Return the [X, Y] coordinate for the center point of the cell that contains the specified text.  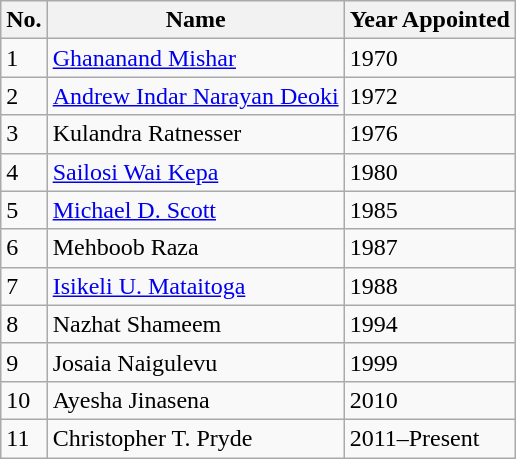
Ayesha Jinasena [196, 400]
2011–Present [430, 438]
1 [24, 58]
8 [24, 324]
10 [24, 400]
9 [24, 362]
1999 [430, 362]
3 [24, 134]
Kulandra Ratnesser [196, 134]
1988 [430, 286]
1987 [430, 248]
1976 [430, 134]
Christopher T. Pryde [196, 438]
Josaia Naigulevu [196, 362]
Michael D. Scott [196, 210]
5 [24, 210]
1972 [430, 96]
1970 [430, 58]
Nazhat Shameem [196, 324]
Andrew Indar Narayan Deoki [196, 96]
Year Appointed [430, 20]
Name [196, 20]
2010 [430, 400]
1994 [430, 324]
1985 [430, 210]
Sailosi Wai Kepa [196, 172]
No. [24, 20]
Mehboob Raza [196, 248]
4 [24, 172]
Isikeli U. Mataitoga [196, 286]
6 [24, 248]
2 [24, 96]
7 [24, 286]
11 [24, 438]
Ghananand Mishar [196, 58]
1980 [430, 172]
